From the cell containing the given text, extract its center point as (X, Y) coordinate. 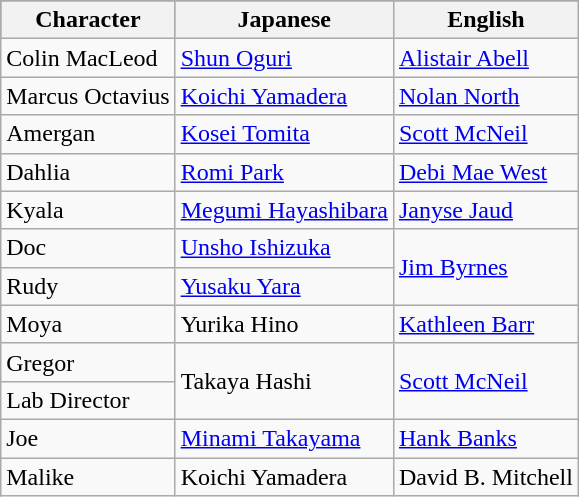
Alistair Abell (486, 58)
Yurika Hino (284, 324)
Amergan (88, 134)
Kyala (88, 210)
Minami Takayama (284, 438)
Unsho Ishizuka (284, 248)
English (486, 20)
Nolan North (486, 96)
Marcus Octavius (88, 96)
Kathleen Barr (486, 324)
Takaya Hashi (284, 381)
Yusaku Yara (284, 286)
Shun Oguri (284, 58)
Malike (88, 477)
David B. Mitchell (486, 477)
Colin MacLeod (88, 58)
Gregor (88, 362)
Doc (88, 248)
Janyse Jaud (486, 210)
Hank Banks (486, 438)
Debi Mae West (486, 172)
Kosei Tomita (284, 134)
Romi Park (284, 172)
Moya (88, 324)
Dahlia (88, 172)
Joe (88, 438)
Lab Director (88, 400)
Jim Byrnes (486, 267)
Rudy (88, 286)
Japanese (284, 20)
Megumi Hayashibara (284, 210)
Character (88, 20)
